For the text-containing cell, return its midpoint in (X, Y) coordinate format. 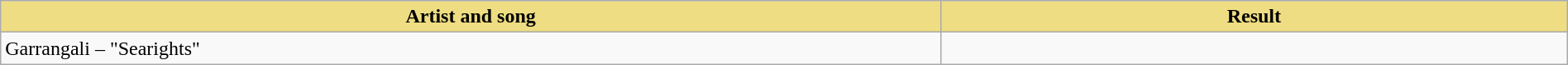
Garrangali – "Searights" (471, 48)
Artist and song (471, 17)
Result (1254, 17)
